Scan for the cell matching the given text and deliver its (x, y) coordinate at center. 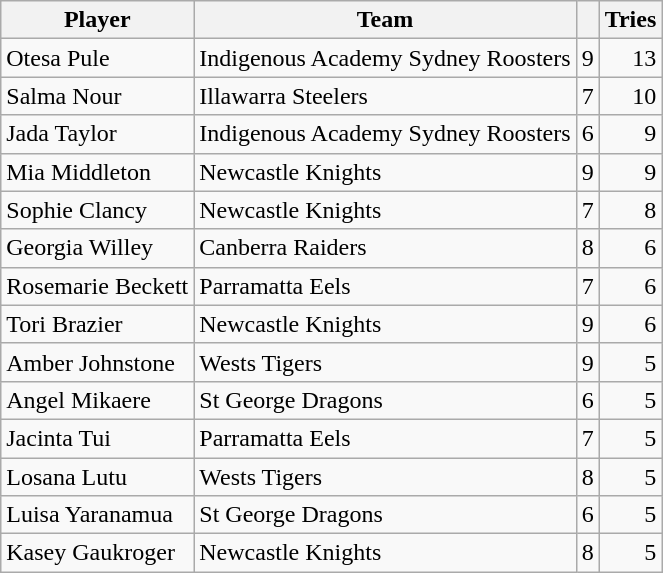
Kasey Gaukroger (98, 553)
Losana Lutu (98, 477)
Otesa Pule (98, 58)
10 (630, 96)
Team (385, 20)
Mia Middleton (98, 172)
Player (98, 20)
13 (630, 58)
Angel Mikaere (98, 400)
Illawarra Steelers (385, 96)
Georgia Willey (98, 248)
Canberra Raiders (385, 248)
Rosemarie Beckett (98, 286)
Jacinta Tui (98, 438)
Jada Taylor (98, 134)
Amber Johnstone (98, 362)
Sophie Clancy (98, 210)
Tori Brazier (98, 324)
Tries (630, 20)
Luisa Yaranamua (98, 515)
Salma Nour (98, 96)
